Locate the cell with the specified text and output its [X, Y] center coordinate. 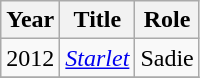
Sadie [167, 58]
Role [167, 20]
Title [98, 20]
Starlet [98, 58]
2012 [30, 58]
Year [30, 20]
